Find where the given text appears and provide that cell's center as [X, Y] coordinate. 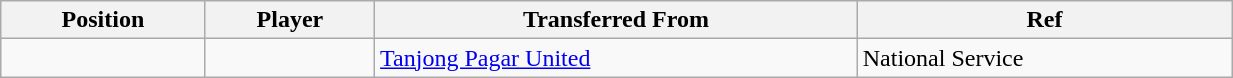
Ref [1044, 20]
National Service [1044, 58]
Tanjong Pagar United [616, 58]
Player [290, 20]
Position [103, 20]
Transferred From [616, 20]
